Return (x, y) of the center of cell containing provided text 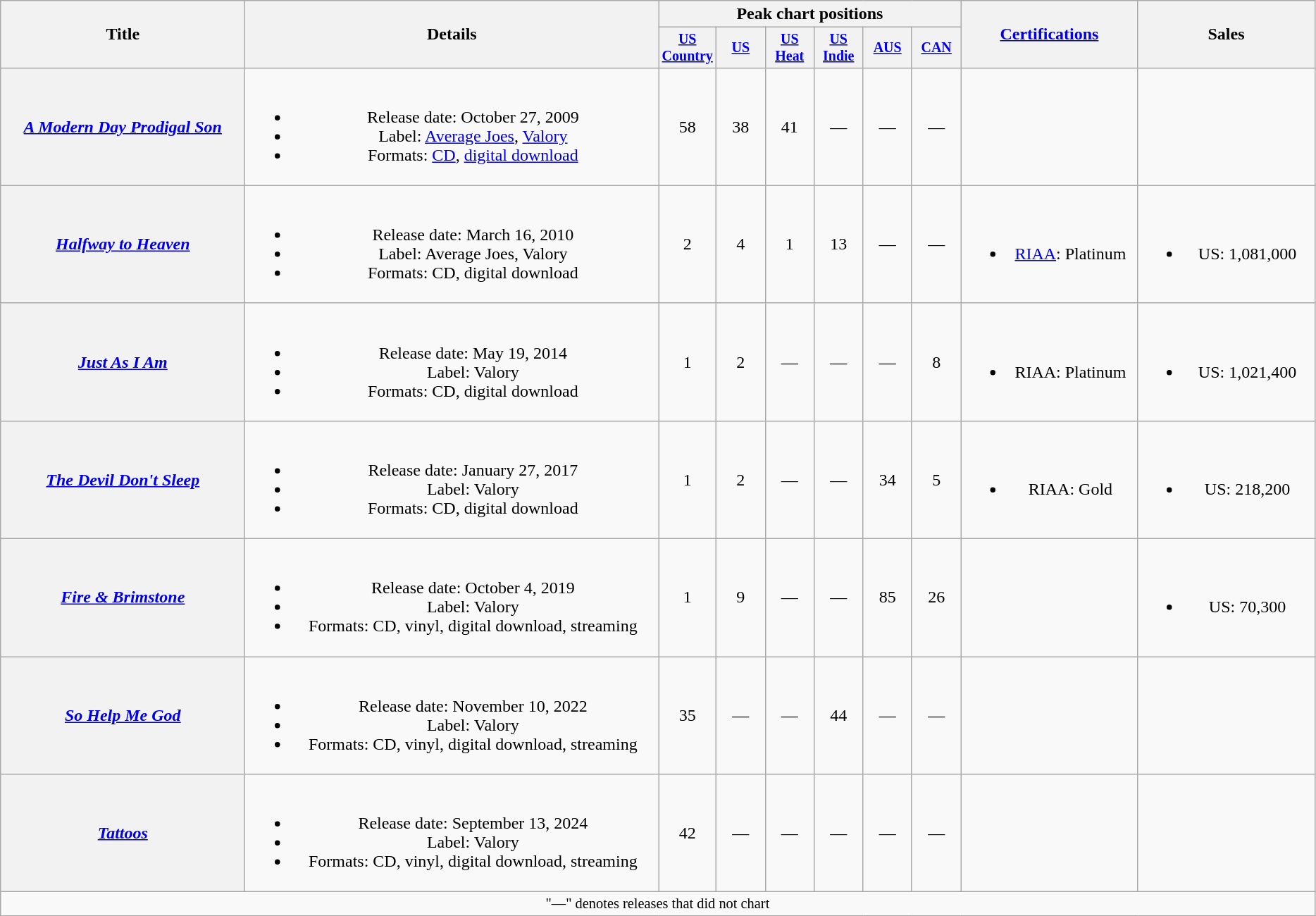
US Country (688, 48)
Release date: January 27, 2017Label: ValoryFormats: CD, digital download (452, 479)
58 (688, 127)
Release date: March 16, 2010Label: Average Joes, Valory Formats: CD, digital download (452, 244)
Title (123, 35)
RIAA: Gold (1050, 479)
13 (838, 244)
The Devil Don't Sleep (123, 479)
41 (789, 127)
A Modern Day Prodigal Son (123, 127)
44 (838, 716)
Fire & Brimstone (123, 598)
34 (888, 479)
Release date: May 19, 2014Label: ValoryFormats: CD, digital download (452, 362)
US: 1,081,000 (1226, 244)
Peak chart positions (810, 14)
US: 1,021,400 (1226, 362)
So Help Me God (123, 716)
USHeat (789, 48)
Halfway to Heaven (123, 244)
"—" denotes releases that did not chart (658, 904)
Sales (1226, 35)
US: 218,200 (1226, 479)
CAN (936, 48)
US: 70,300 (1226, 598)
35 (688, 716)
Release date: November 10, 2022Label: ValoryFormats: CD, vinyl, digital download, streaming (452, 716)
42 (688, 833)
38 (741, 127)
USIndie (838, 48)
9 (741, 598)
26 (936, 598)
Certifications (1050, 35)
4 (741, 244)
US (741, 48)
Release date: September 13, 2024Label: ValoryFormats: CD, vinyl, digital download, streaming (452, 833)
Release date: October 27, 2009Label: Average Joes, Valory Formats: CD, digital download (452, 127)
85 (888, 598)
Just As I Am (123, 362)
Details (452, 35)
Tattoos (123, 833)
5 (936, 479)
Release date: October 4, 2019Label: ValoryFormats: CD, vinyl, digital download, streaming (452, 598)
AUS (888, 48)
8 (936, 362)
